Identify which cell holds the provided text, then report its (X, Y) central coordinate. 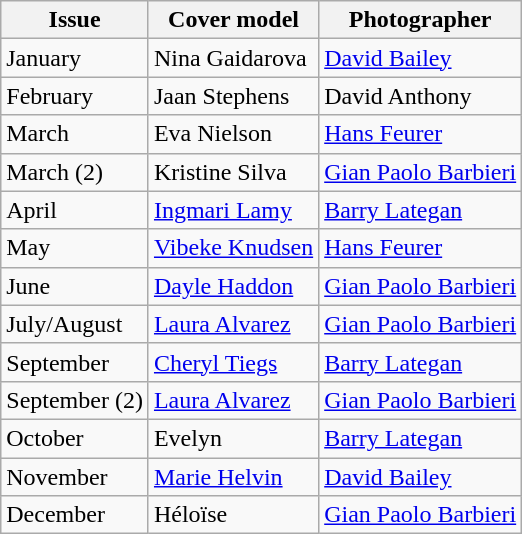
Eva Nielson (233, 134)
Kristine Silva (233, 172)
Vibeke Knudsen (233, 248)
March (75, 134)
Cover model (233, 20)
November (75, 477)
Héloïse (233, 515)
July/August (75, 324)
Photographer (420, 20)
March (2) (75, 172)
Evelyn (233, 438)
Cheryl Tiegs (233, 362)
Marie Helvin (233, 477)
September (75, 362)
October (75, 438)
Nina Gaidarova (233, 58)
September (2) (75, 400)
Dayle Haddon (233, 286)
February (75, 96)
January (75, 58)
Ingmari Lamy (233, 210)
Jaan Stephens (233, 96)
Issue (75, 20)
David Anthony (420, 96)
May (75, 248)
April (75, 210)
June (75, 286)
December (75, 515)
